Detect which cell encompasses the target text, then output its (x, y) center coordinate. 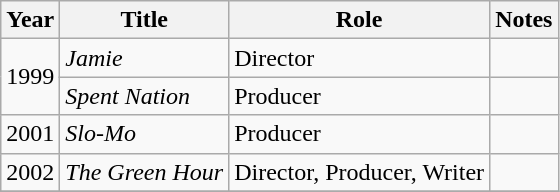
Notes (524, 20)
Role (360, 20)
2002 (30, 172)
Director (360, 58)
The Green Hour (144, 172)
Title (144, 20)
Jamie (144, 58)
1999 (30, 77)
Director, Producer, Writer (360, 172)
2001 (30, 134)
Spent Nation (144, 96)
Year (30, 20)
Slo-Mo (144, 134)
